Output the (x, y) coordinate of the center of the cell containing the given text.  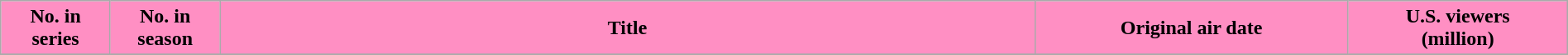
Title (627, 28)
No. inseason (165, 28)
No. inseries (56, 28)
Original air date (1191, 28)
U.S. viewers(million) (1457, 28)
